Provide the (x, y) coordinate of the cell's center where the given text is located.  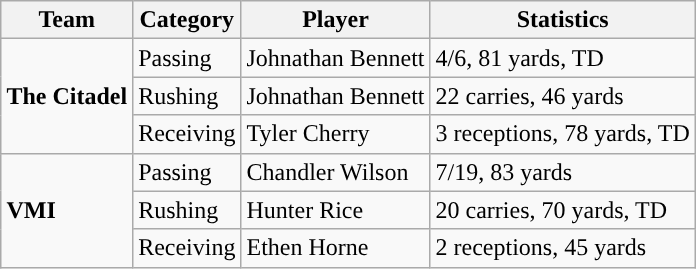
Chandler Wilson (336, 172)
Statistics (562, 20)
The Citadel (67, 96)
3 receptions, 78 yards, TD (562, 134)
Ethen Horne (336, 248)
22 carries, 46 yards (562, 96)
Hunter Rice (336, 210)
VMI (67, 210)
2 receptions, 45 yards (562, 248)
Category (187, 20)
Player (336, 20)
Tyler Cherry (336, 134)
4/6, 81 yards, TD (562, 58)
7/19, 83 yards (562, 172)
Team (67, 20)
20 carries, 70 yards, TD (562, 210)
